Identify which cell holds the provided text, then report its (X, Y) central coordinate. 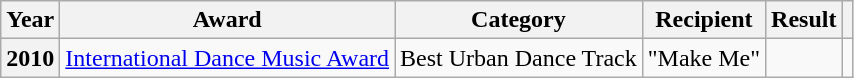
2010 (30, 58)
Recipient (704, 20)
Result (804, 20)
Best Urban Dance Track (519, 58)
Year (30, 20)
International Dance Music Award (228, 58)
Category (519, 20)
"Make Me" (704, 58)
Award (228, 20)
